Return [X, Y] of the center of cell containing provided text 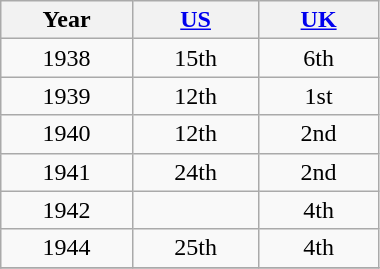
1941 [67, 172]
1940 [67, 134]
25th [195, 248]
15th [195, 58]
1938 [67, 58]
1939 [67, 96]
US [195, 20]
1st [319, 96]
24th [195, 172]
UK [319, 20]
1942 [67, 210]
6th [319, 58]
Year [67, 20]
1944 [67, 248]
